Locate the cell with the specified text and output its [x, y] center coordinate. 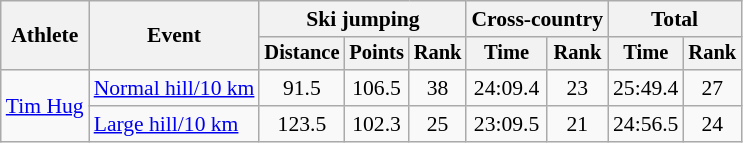
25 [438, 124]
21 [578, 124]
25:49.4 [646, 88]
123.5 [302, 124]
Total [674, 19]
Points [376, 54]
24:09.4 [506, 88]
106.5 [376, 88]
Ski jumping [362, 19]
Distance [302, 54]
Athlete [45, 36]
91.5 [302, 88]
Tim Hug [45, 106]
Normal hill/10 km [174, 88]
23:09.5 [506, 124]
27 [712, 88]
Large hill/10 km [174, 124]
24 [712, 124]
102.3 [376, 124]
24:56.5 [646, 124]
Cross-country [537, 19]
23 [578, 88]
Event [174, 36]
38 [438, 88]
